Capture the cell that displays the provided text and extract its [X, Y] central coordinate. 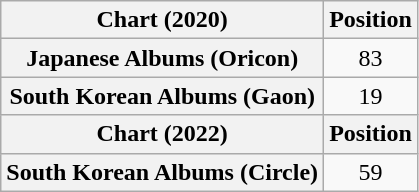
19 [371, 96]
Chart (2020) [162, 20]
Japanese Albums (Oricon) [162, 58]
83 [371, 58]
South Korean Albums (Gaon) [162, 96]
South Korean Albums (Circle) [162, 172]
59 [371, 172]
Chart (2022) [162, 134]
